Find where the given text appears and provide that cell's center as (X, Y) coordinate. 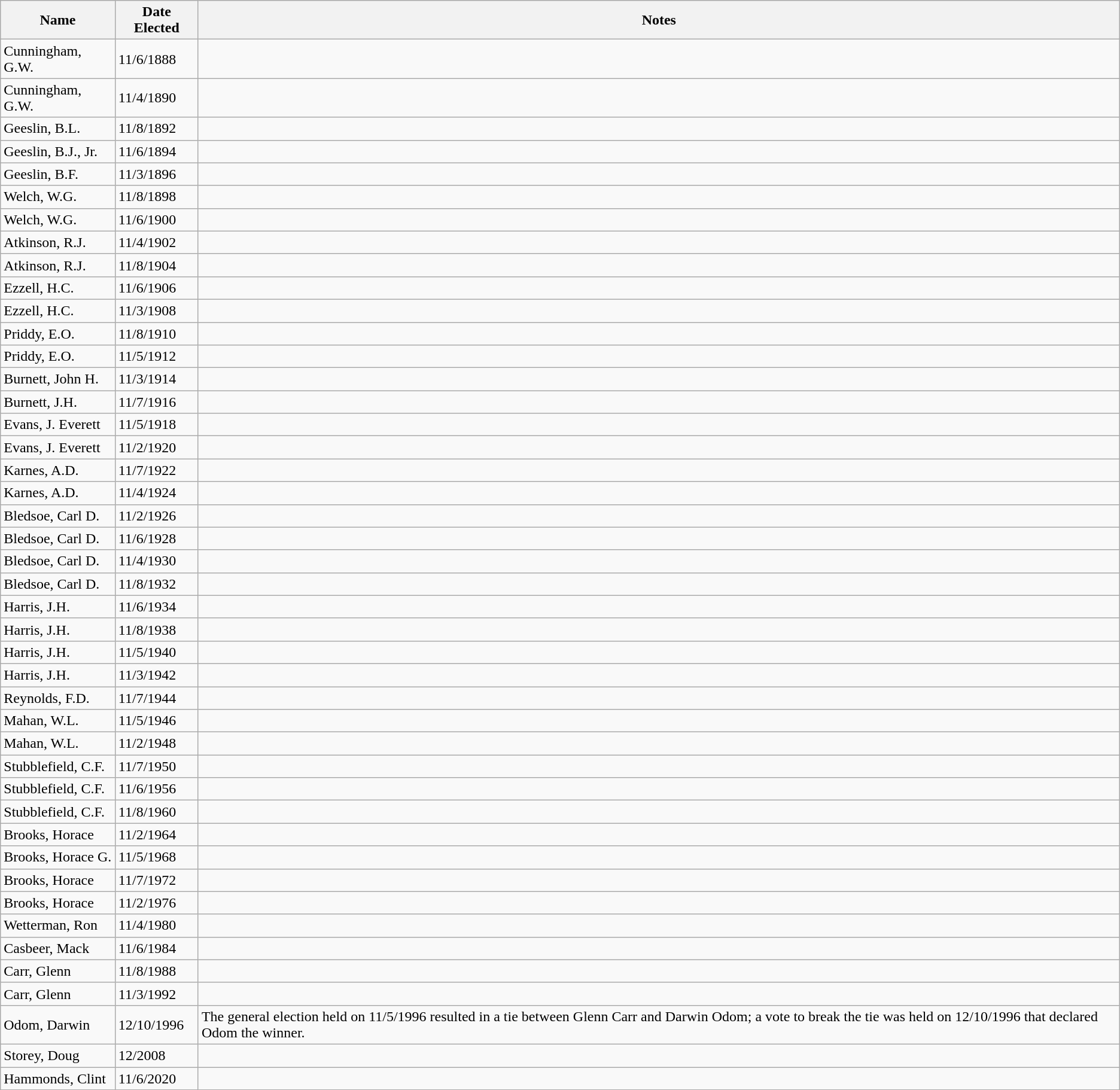
11/6/1934 (157, 607)
11/8/1904 (157, 265)
11/6/1984 (157, 948)
12/10/1996 (157, 1024)
11/5/1918 (157, 425)
11/7/1922 (157, 470)
Notes (659, 20)
11/6/1888 (157, 59)
11/2/1920 (157, 447)
11/6/1928 (157, 538)
Wetterman, Ron (58, 925)
11/5/1968 (157, 857)
Odom, Darwin (58, 1024)
11/6/1894 (157, 151)
11/2/1964 (157, 835)
Brooks, Horace G. (58, 857)
Burnett, J.H. (58, 402)
11/6/1956 (157, 789)
11/8/1898 (157, 197)
Casbeer, Mack (58, 948)
Burnett, John H. (58, 379)
11/5/1946 (157, 721)
11/3/1896 (157, 174)
11/5/1912 (157, 357)
Geeslin, B.J., Jr. (58, 151)
11/7/1950 (157, 766)
Date Elected (157, 20)
Reynolds, F.D. (58, 698)
11/3/1992 (157, 994)
11/5/1940 (157, 652)
11/4/1902 (157, 242)
11/2/1948 (157, 744)
11/8/1910 (157, 333)
11/4/1980 (157, 925)
11/8/1988 (157, 971)
11/4/1930 (157, 561)
11/2/1926 (157, 516)
11/3/1914 (157, 379)
11/6/1906 (157, 288)
Name (58, 20)
Geeslin, B.F. (58, 174)
11/3/1942 (157, 675)
11/3/1908 (157, 310)
11/6/1900 (157, 220)
11/8/1960 (157, 812)
Hammonds, Clint (58, 1079)
12/2008 (157, 1055)
11/6/2020 (157, 1079)
Storey, Doug (58, 1055)
11/7/1916 (157, 402)
11/7/1972 (157, 880)
11/8/1932 (157, 584)
Geeslin, B.L. (58, 129)
11/8/1892 (157, 129)
11/4/1890 (157, 98)
11/7/1944 (157, 698)
11/8/1938 (157, 629)
11/2/1976 (157, 903)
11/4/1924 (157, 493)
